Identify which cell holds the provided text, then report its (x, y) central coordinate. 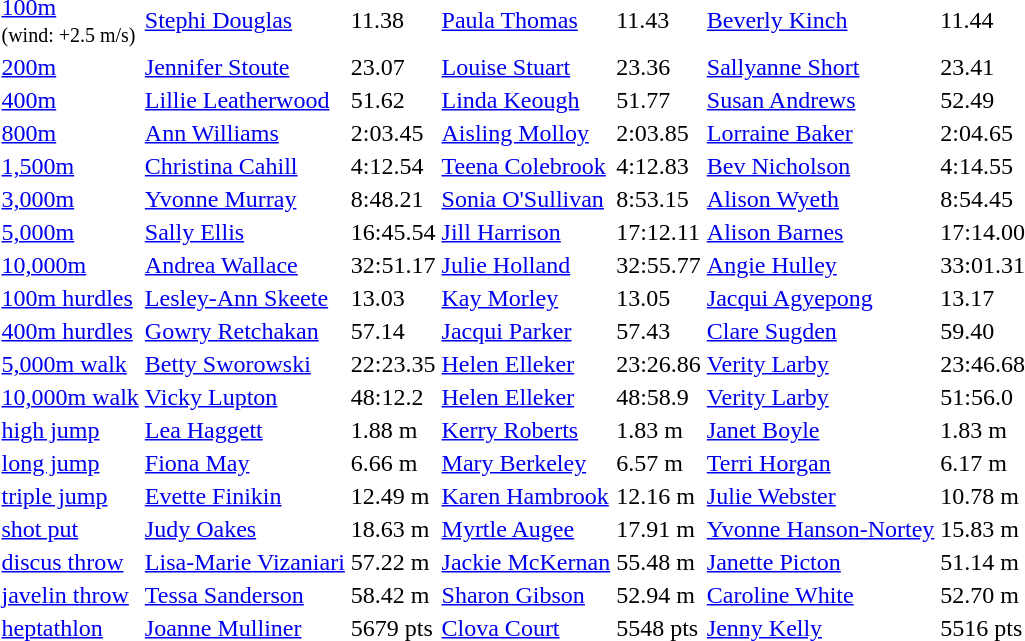
Gowry Retchakan (244, 331)
Terri Horgan (820, 463)
Angie Hulley (820, 265)
Jill Harrison (526, 232)
17:12.11 (659, 232)
Ann Williams (244, 133)
triple jump (70, 496)
Yvonne Murray (244, 199)
13.03 (393, 298)
1.88 m (393, 430)
23.07 (393, 67)
800m (70, 133)
8:48.21 (393, 199)
Judy Oakes (244, 529)
1.83 m (659, 430)
200m (70, 67)
57.14 (393, 331)
18.63 m (393, 529)
1,500m (70, 166)
51.62 (393, 100)
Aisling Molloy (526, 133)
Sally Ellis (244, 232)
16:45.54 (393, 232)
48:58.9 (659, 397)
23:26.86 (659, 364)
23.36 (659, 67)
57.22 m (393, 562)
57.43 (659, 331)
4:12.54 (393, 166)
2:03.85 (659, 133)
58.42 m (393, 595)
10,000m walk (70, 397)
Sallyanne Short (820, 67)
Mary Berkeley (526, 463)
Alison Barnes (820, 232)
javelin throw (70, 595)
Alison Wyeth (820, 199)
Teena Colebrook (526, 166)
Jackie McKernan (526, 562)
discus throw (70, 562)
Lisa-Marie Vizaniari (244, 562)
Evette Finikin (244, 496)
Andrea Wallace (244, 265)
Kerry Roberts (526, 430)
8:53.15 (659, 199)
Louise Stuart (526, 67)
Janet Boyle (820, 430)
Jacqui Parker (526, 331)
10,000m (70, 265)
Linda Keough (526, 100)
5,000m walk (70, 364)
Vicky Lupton (244, 397)
Clare Sugden (820, 331)
400m (70, 100)
Sonia O'Sullivan (526, 199)
Jennifer Stoute (244, 67)
13.05 (659, 298)
Lorraine Baker (820, 133)
Sharon Gibson (526, 595)
48:12.2 (393, 397)
5,000m (70, 232)
Lesley-Ann Skeete (244, 298)
400m hurdles (70, 331)
Lea Haggett (244, 430)
high jump (70, 430)
Caroline White (820, 595)
12.49 m (393, 496)
Susan Andrews (820, 100)
Fiona May (244, 463)
6.66 m (393, 463)
shot put (70, 529)
2:03.45 (393, 133)
22:23.35 (393, 364)
Karen Hambrook (526, 496)
Betty Sworowski (244, 364)
Christina Cahill (244, 166)
Kay Morley (526, 298)
51.77 (659, 100)
100m hurdles (70, 298)
32:51.17 (393, 265)
12.16 m (659, 496)
55.48 m (659, 562)
Julie Webster (820, 496)
Tessa Sanderson (244, 595)
Jacqui Agyepong (820, 298)
52.94 m (659, 595)
4:12.83 (659, 166)
long jump (70, 463)
32:55.77 (659, 265)
3,000m (70, 199)
6.57 m (659, 463)
17.91 m (659, 529)
Bev Nicholson (820, 166)
Yvonne Hanson-Nortey (820, 529)
Janette Picton (820, 562)
Myrtle Augee (526, 529)
Lillie Leatherwood (244, 100)
Julie Holland (526, 265)
